Output the [x, y] coordinate of the center of the cell containing the given text.  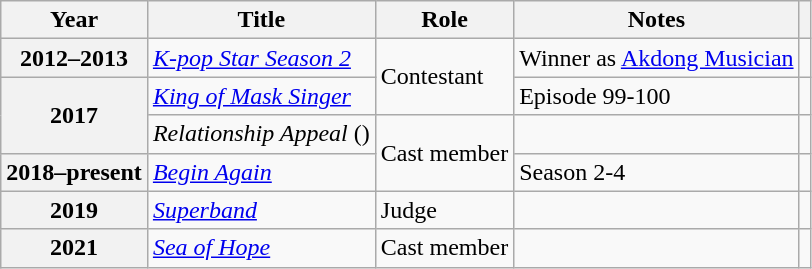
Relationship Appeal () [261, 134]
2019 [74, 210]
2021 [74, 248]
Notes [656, 20]
2017 [74, 115]
Role [444, 20]
2012–2013 [74, 58]
Season 2-4 [656, 172]
Contestant [444, 77]
Winner as Akdong Musician [656, 58]
Sea of Hope [261, 248]
Title [261, 20]
Superband [261, 210]
Year [74, 20]
Episode 99-100 [656, 96]
2018–present [74, 172]
Judge [444, 210]
Begin Again [261, 172]
K-pop Star Season 2 [261, 58]
King of Mask Singer [261, 96]
